Scan for the cell matching the given text and deliver its (X, Y) coordinate at center. 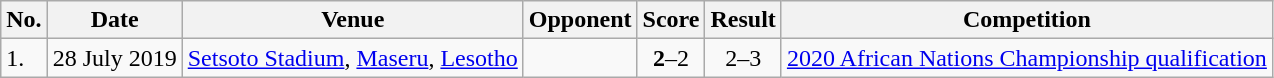
Result (743, 20)
1. (24, 58)
28 July 2019 (114, 58)
Opponent (580, 20)
Competition (1026, 20)
Venue (352, 20)
No. (24, 20)
2–3 (743, 58)
Date (114, 20)
2020 African Nations Championship qualification (1026, 58)
2–2 (671, 58)
Setsoto Stadium, Maseru, Lesotho (352, 58)
Score (671, 20)
